Return the (X, Y) coordinate for the center point of the cell that contains the specified text.  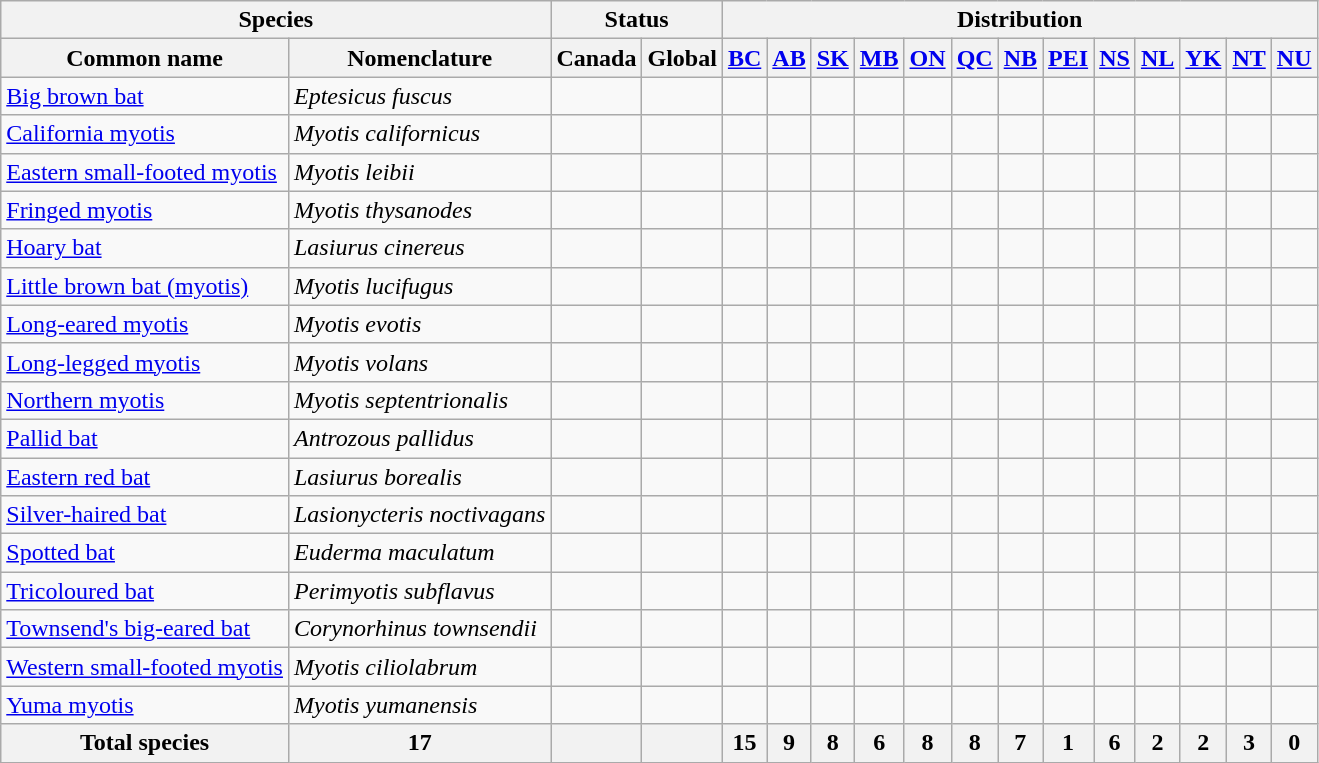
17 (419, 743)
NS (1115, 58)
15 (744, 743)
Distribution (1020, 20)
Tricoloured bat (145, 591)
Pallid bat (145, 438)
Myotis yumanensis (419, 705)
NU (1294, 58)
Townsend's big-eared bat (145, 629)
Global (682, 58)
Silver-haired bat (145, 515)
Myotis thysanodes (419, 210)
Eastern red bat (145, 477)
Myotis californicus (419, 134)
1 (1068, 743)
Status (637, 20)
Common name (145, 58)
Fringed myotis (145, 210)
Myotis ciliolabrum (419, 667)
Lasiurus cinereus (419, 248)
Little brown bat (myotis) (145, 286)
9 (789, 743)
Big brown bat (145, 96)
YK (1204, 58)
Corynorhinus townsendii (419, 629)
BC (744, 58)
Myotis leibii (419, 172)
Myotis volans (419, 362)
Yuma myotis (145, 705)
Myotis lucifugus (419, 286)
QC (974, 58)
NL (1157, 58)
SK (832, 58)
Long-eared myotis (145, 324)
Myotis septentrionalis (419, 400)
MB (879, 58)
NB (1020, 58)
Nomenclature (419, 58)
Perimyotis subflavus (419, 591)
Northern myotis (145, 400)
Western small-footed myotis (145, 667)
ON (928, 58)
NT (1249, 58)
Spotted bat (145, 553)
Myotis evotis (419, 324)
Lasiurus borealis (419, 477)
0 (1294, 743)
AB (789, 58)
Antrozous pallidus (419, 438)
Canada (596, 58)
7 (1020, 743)
Euderma maculatum (419, 553)
Eastern small-footed myotis (145, 172)
Species (276, 20)
Long-legged myotis (145, 362)
3 (1249, 743)
Hoary bat (145, 248)
Eptesicus fuscus (419, 96)
California myotis (145, 134)
PEI (1068, 58)
Total species (145, 743)
Lasionycteris noctivagans (419, 515)
